For the text-containing cell, return its midpoint in (x, y) coordinate format. 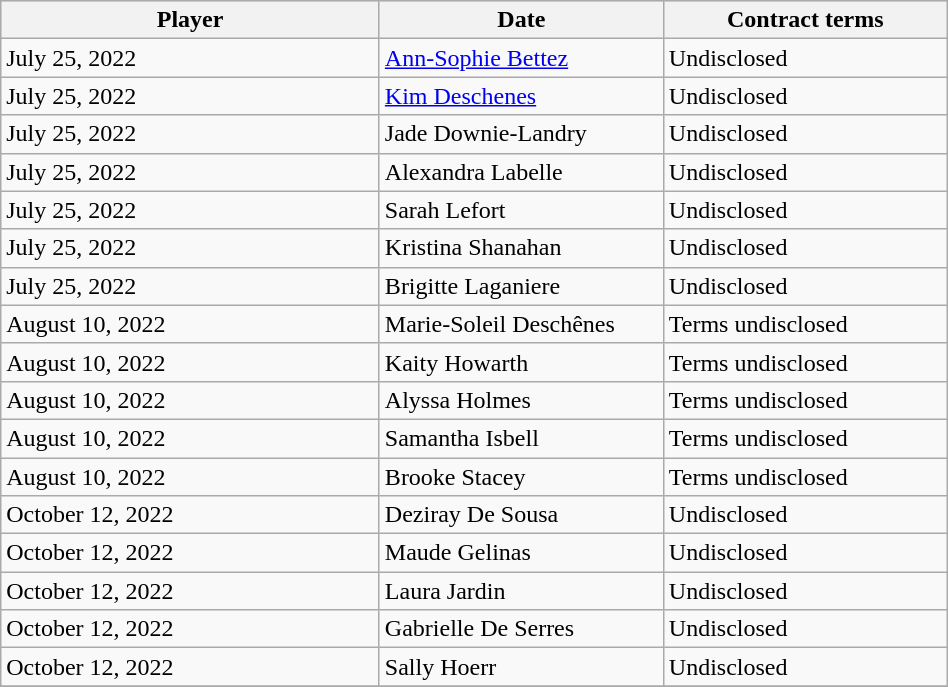
Brigitte Laganiere (521, 286)
Deziray De Sousa (521, 515)
Alexandra Labelle (521, 172)
Laura Jardin (521, 591)
Gabrielle De Serres (521, 629)
Date (521, 20)
Ann-Sophie Bettez (521, 58)
Kaity Howarth (521, 362)
Kristina Shanahan (521, 248)
Sally Hoerr (521, 667)
Player (190, 20)
Samantha Isbell (521, 438)
Maude Gelinas (521, 553)
Kim Deschenes (521, 96)
Alyssa Holmes (521, 400)
Sarah Lefort (521, 210)
Brooke Stacey (521, 477)
Jade Downie-Landry (521, 134)
Marie-Soleil Deschênes (521, 324)
Contract terms (805, 20)
